Determine the [x, y] coordinate at the center of the cell enclosing the given text.  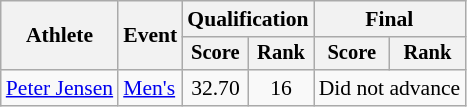
Final [390, 19]
Did not advance [390, 88]
Qualification [248, 19]
Event [150, 36]
32.70 [215, 88]
16 [282, 88]
Peter Jensen [60, 88]
Athlete [60, 36]
Men's [150, 88]
